From the cell containing the given text, extract its center point as [x, y] coordinate. 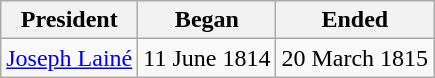
Ended [355, 20]
20 March 1815 [355, 58]
11 June 1814 [207, 58]
Began [207, 20]
Joseph Lainé [70, 58]
President [70, 20]
